From the cell containing the given text, extract its center point as [X, Y] coordinate. 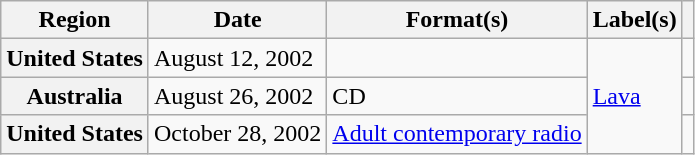
Label(s) [634, 20]
Region [75, 20]
Australia [75, 96]
Lava [634, 96]
October 28, 2002 [237, 134]
August 12, 2002 [237, 58]
Date [237, 20]
Adult contemporary radio [457, 134]
CD [457, 96]
Format(s) [457, 20]
August 26, 2002 [237, 96]
